For the text-containing cell, return its midpoint in (x, y) coordinate format. 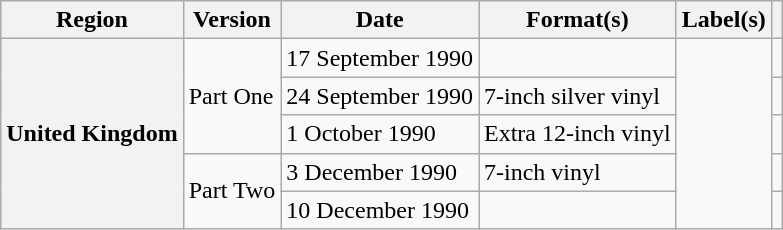
Format(s) (577, 20)
Extra 12-inch vinyl (577, 134)
10 December 1990 (380, 210)
Part Two (232, 191)
7-inch vinyl (577, 172)
Version (232, 20)
Label(s) (724, 20)
24 September 1990 (380, 96)
Region (92, 20)
3 December 1990 (380, 172)
Part One (232, 96)
17 September 1990 (380, 58)
United Kingdom (92, 134)
Date (380, 20)
1 October 1990 (380, 134)
7-inch silver vinyl (577, 96)
